Scan for the cell matching the given text and deliver its (X, Y) coordinate at center. 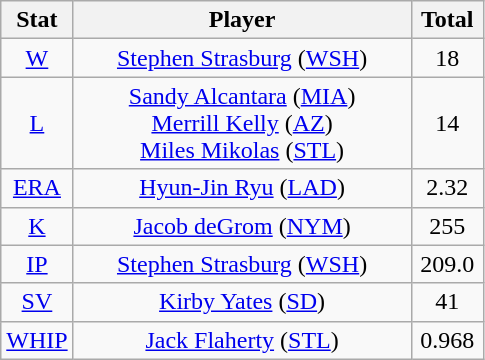
L (37, 123)
Kirby Yates (SD) (242, 302)
Jacob deGrom (NYM) (242, 226)
IP (37, 264)
2.32 (447, 188)
K (37, 226)
Jack Flaherty (STL) (242, 340)
14 (447, 123)
W (37, 58)
ERA (37, 188)
0.968 (447, 340)
Hyun-Jin Ryu (LAD) (242, 188)
41 (447, 302)
Total (447, 20)
SV (37, 302)
Stat (37, 20)
WHIP (37, 340)
Sandy Alcantara (MIA)Merrill Kelly (AZ)Miles Mikolas (STL) (242, 123)
209.0 (447, 264)
Player (242, 20)
255 (447, 226)
18 (447, 58)
